Search for the cell housing the specified text and yield its (x, y) center coordinate. 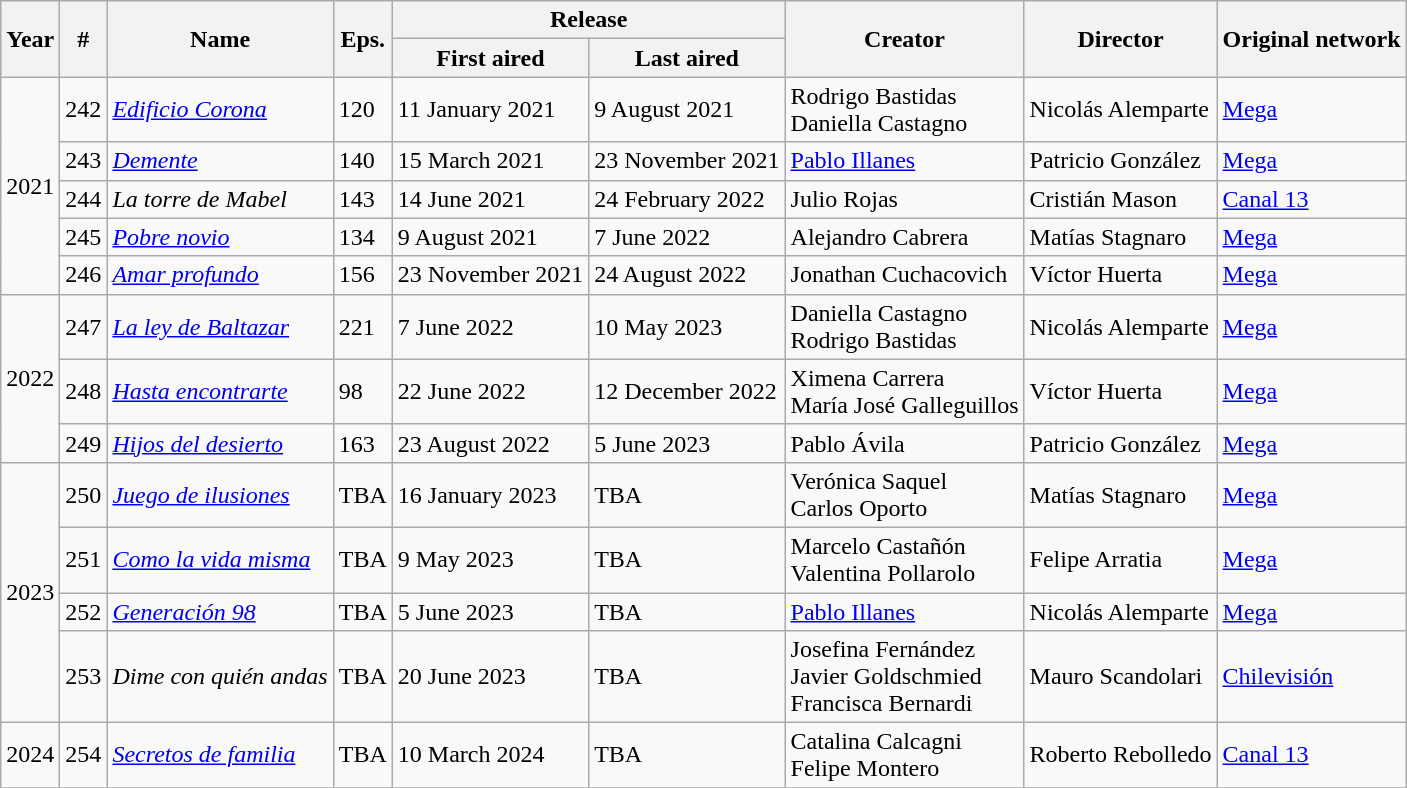
Dime con quién andas (220, 677)
14 June 2021 (490, 199)
Cristián Mason (1120, 199)
Year (30, 39)
254 (84, 756)
Felipe Arratia (1120, 560)
143 (362, 199)
Original network (1312, 39)
Jonathan Cuchacovich (904, 275)
Amar profundo (220, 275)
248 (84, 392)
Pablo Ávila (904, 443)
120 (362, 110)
250 (84, 494)
Chilevisión (1312, 677)
Creator (904, 39)
246 (84, 275)
9 May 2023 (490, 560)
Juego de ilusiones (220, 494)
Josefina FernándezJavier GoldschmiedFrancisca Bernardi (904, 677)
2024 (30, 756)
2022 (30, 378)
24 February 2022 (687, 199)
249 (84, 443)
Marcelo CastañónValentina Pollarolo (904, 560)
Catalina CalcagniFelipe Montero (904, 756)
Demente (220, 161)
Secretos de familia (220, 756)
244 (84, 199)
Edificio Corona (220, 110)
20 June 2023 (490, 677)
Pobre novio (220, 237)
22 June 2022 (490, 392)
First aired (490, 58)
245 (84, 237)
163 (362, 443)
243 (84, 161)
Name (220, 39)
16 January 2023 (490, 494)
156 (362, 275)
La ley de Baltazar (220, 326)
Hijos del desierto (220, 443)
Generación 98 (220, 611)
221 (362, 326)
Alejandro Cabrera (904, 237)
24 August 2022 (687, 275)
# (84, 39)
140 (362, 161)
252 (84, 611)
15 March 2021 (490, 161)
Director (1120, 39)
10 March 2024 (490, 756)
Rodrigo BastidasDaniella Castagno (904, 110)
Roberto Rebolledo (1120, 756)
2023 (30, 592)
Eps. (362, 39)
La torre de Mabel (220, 199)
251 (84, 560)
Daniella CastagnoRodrigo Bastidas (904, 326)
247 (84, 326)
253 (84, 677)
Last aired (687, 58)
Mauro Scandolari (1120, 677)
Verónica SaquelCarlos Oporto (904, 494)
134 (362, 237)
10 May 2023 (687, 326)
242 (84, 110)
2021 (30, 186)
23 August 2022 (490, 443)
12 December 2022 (687, 392)
Release (588, 20)
Hasta encontrarte (220, 392)
Como la vida misma (220, 560)
Ximena CarreraMaría José Galleguillos (904, 392)
Julio Rojas (904, 199)
98 (362, 392)
11 January 2021 (490, 110)
